Provide the (x, y) coordinate of the cell's center where the given text is located.  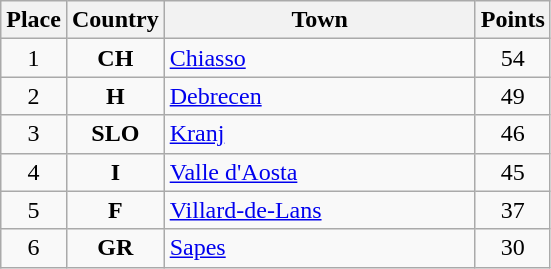
Town (320, 20)
3 (34, 134)
Valle d'Aosta (320, 172)
2 (34, 96)
49 (512, 96)
45 (512, 172)
37 (512, 210)
54 (512, 58)
Place (34, 20)
Villard-de-Lans (320, 210)
Sapes (320, 248)
30 (512, 248)
Kranj (320, 134)
4 (34, 172)
GR (115, 248)
F (115, 210)
H (115, 96)
Country (115, 20)
CH (115, 58)
46 (512, 134)
Points (512, 20)
I (115, 172)
SLO (115, 134)
Debrecen (320, 96)
1 (34, 58)
Chiasso (320, 58)
6 (34, 248)
5 (34, 210)
